Provide the (X, Y) coordinate of the cell's center where the given text is located.  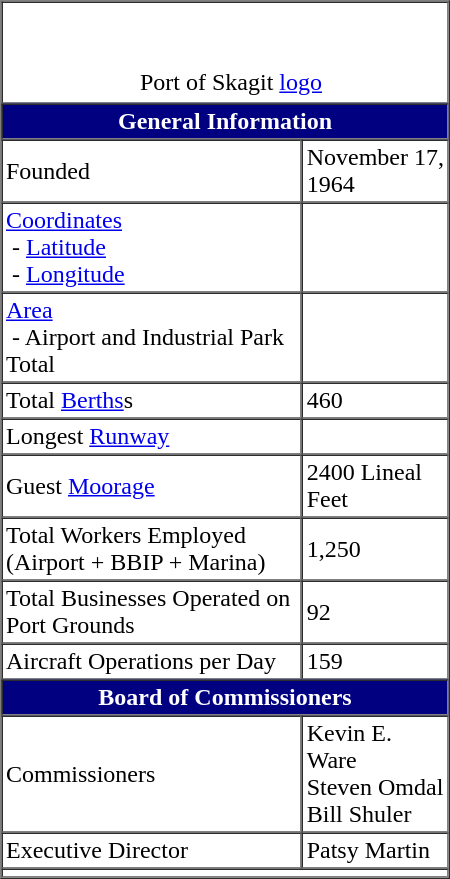
1,250 (375, 550)
Coordinates - Latitude - Longitude (152, 247)
92 (375, 612)
Executive Director (152, 850)
Total Berthss (152, 400)
Board of Commissioners (226, 698)
Total Workers Employed (Airport + BBIP + Marina) (152, 550)
Patsy Martin (375, 850)
November 17, 1964 (375, 172)
Aircraft Operations per Day (152, 662)
460 (375, 400)
Total Businesses Operated on Port Grounds (152, 612)
Guest Moorage (152, 486)
159 (375, 662)
Kevin E. WareSteven OmdalBill Shuler (375, 774)
Commissioners (152, 774)
Area - Airport and Industrial Park Total (152, 337)
Founded (152, 172)
General Information (226, 122)
2400 Lineal Feet (375, 486)
Longest Runway (152, 436)
